Search for the cell housing the specified text and yield its [x, y] center coordinate. 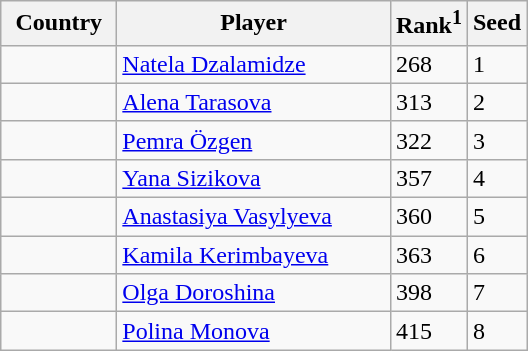
363 [428, 255]
Kamila Kerimbayeva [254, 255]
357 [428, 178]
Polina Monova [254, 331]
4 [496, 178]
Player [254, 24]
Seed [496, 24]
3 [496, 140]
Olga Doroshina [254, 293]
Alena Tarasova [254, 102]
5 [496, 217]
7 [496, 293]
360 [428, 217]
415 [428, 331]
Yana Sizikova [254, 178]
Country [59, 24]
Natela Dzalamidze [254, 64]
268 [428, 64]
Anastasiya Vasylyeva [254, 217]
1 [496, 64]
313 [428, 102]
Pemra Özgen [254, 140]
322 [428, 140]
8 [496, 331]
Rank1 [428, 24]
6 [496, 255]
2 [496, 102]
398 [428, 293]
